Detect which cell encompasses the target text, then output its (x, y) center coordinate. 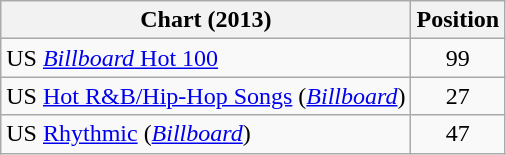
47 (458, 134)
US Billboard Hot 100 (206, 58)
99 (458, 58)
US Hot R&B/Hip-Hop Songs (Billboard) (206, 96)
Chart (2013) (206, 20)
27 (458, 96)
Position (458, 20)
US Rhythmic (Billboard) (206, 134)
